Output the (X, Y) coordinate of the center of the cell containing the given text.  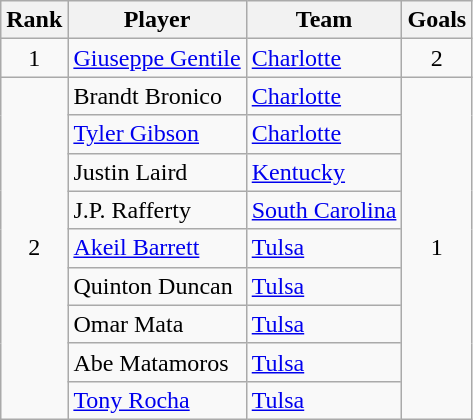
South Carolina (324, 210)
Justin Laird (157, 172)
Omar Mata (157, 324)
Tyler Gibson (157, 134)
Quinton Duncan (157, 286)
Player (157, 20)
Akeil Barrett (157, 248)
Rank (34, 20)
Goals (437, 20)
Kentucky (324, 172)
Tony Rocha (157, 400)
Brandt Bronico (157, 96)
Team (324, 20)
Giuseppe Gentile (157, 58)
Abe Matamoros (157, 362)
J.P. Rafferty (157, 210)
